Output the [x, y] coordinate of the center of the cell containing the given text.  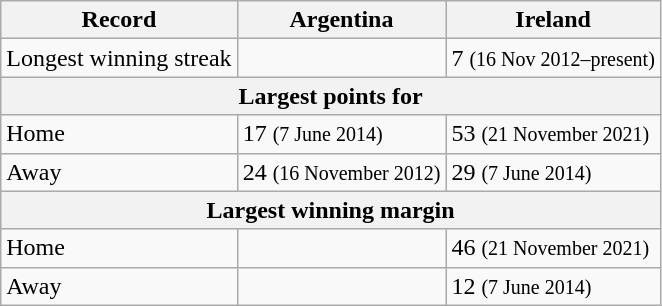
Largest points for [331, 96]
Largest winning margin [331, 210]
Longest winning streak [119, 58]
24 (16 November 2012) [342, 172]
12 (7 June 2014) [554, 286]
17 (7 June 2014) [342, 134]
Ireland [554, 20]
7 (16 Nov 2012–present) [554, 58]
Argentina [342, 20]
46 (21 November 2021) [554, 248]
Record [119, 20]
53 (21 November 2021) [554, 134]
29 (7 June 2014) [554, 172]
